Detect which cell encompasses the target text, then output its [X, Y] center coordinate. 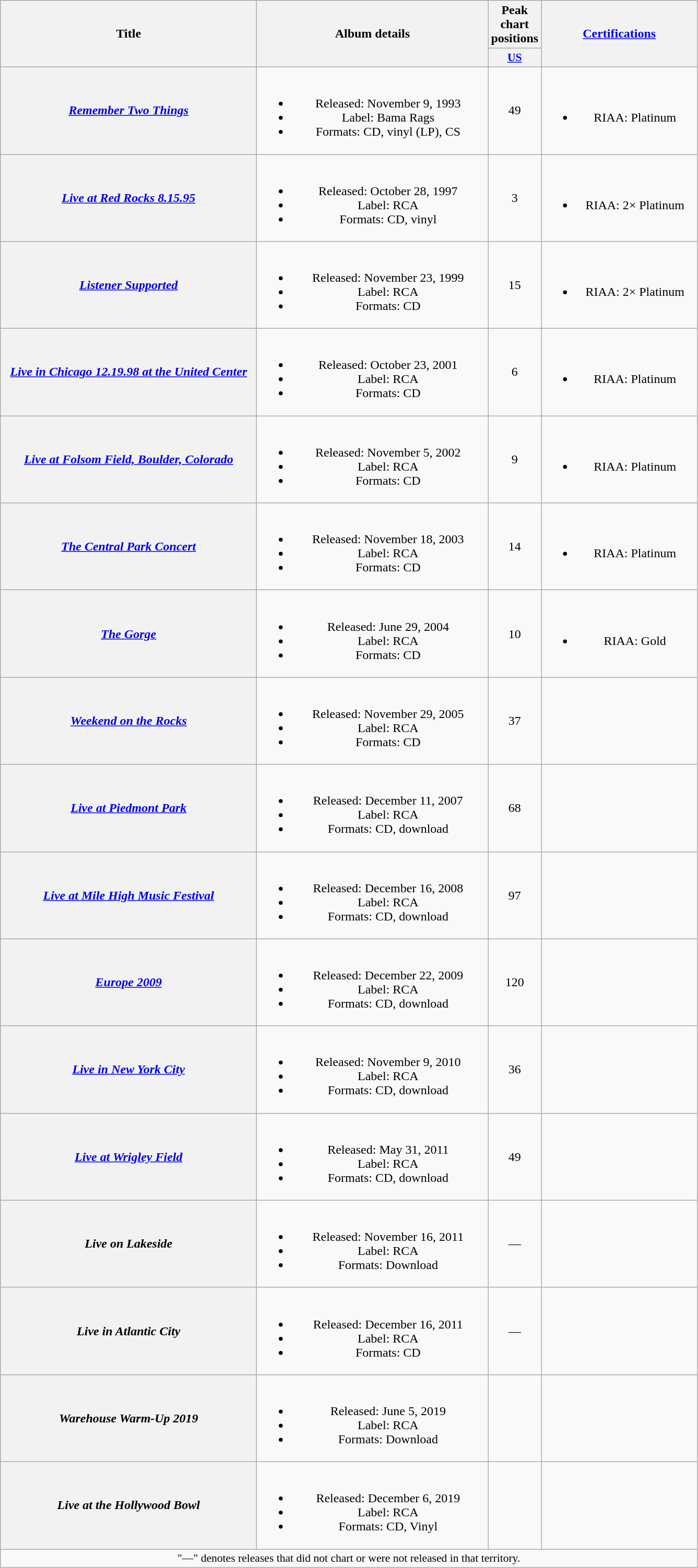
Released: November 16, 2011Label: RCAFormats: Download [373, 1244]
36 [515, 1070]
Live in Atlantic City [128, 1331]
3 [515, 198]
RIAA: Gold [619, 633]
Peak chart positions [515, 25]
Live at the Hollywood Bowl [128, 1505]
Live in Chicago 12.19.98 at the United Center [128, 373]
Released: June 29, 2004Label: RCAFormats: CD [373, 633]
Warehouse Warm-Up 2019 [128, 1418]
Live in New York City [128, 1070]
120 [515, 982]
Title [128, 34]
Live on Lakeside [128, 1244]
Album details [373, 34]
Live at Mile High Music Festival [128, 895]
Live at Folsom Field, Boulder, Colorado [128, 459]
Europe 2009 [128, 982]
Released: November 18, 2003Label: RCAFormats: CD [373, 547]
Weekend on the Rocks [128, 721]
Released: December 16, 2008Label: RCAFormats: CD, download [373, 895]
97 [515, 895]
Released: June 5, 2019Label: RCAFormats: Download [373, 1418]
US [515, 58]
Live at Red Rocks 8.15.95 [128, 198]
Released: November 23, 1999Label: RCAFormats: CD [373, 285]
37 [515, 721]
Released: November 5, 2002Label: RCAFormats: CD [373, 459]
Listener Supported [128, 285]
68 [515, 808]
6 [515, 373]
The Gorge [128, 633]
9 [515, 459]
Released: October 28, 1997Label: RCAFormats: CD, vinyl [373, 198]
Remember Two Things [128, 111]
Released: May 31, 2011Label: RCAFormats: CD, download [373, 1156]
The Central Park Concert [128, 547]
Released: December 6, 2019Label: RCAFormats: CD, Vinyl [373, 1505]
Certifications [619, 34]
"—" denotes releases that did not chart or were not released in that territory. [349, 1558]
Released: November 9, 2010Label: RCAFormats: CD, download [373, 1070]
14 [515, 547]
10 [515, 633]
Released: December 11, 2007Label: RCAFormats: CD, download [373, 808]
Released: November 29, 2005Label: RCAFormats: CD [373, 721]
Live at Wrigley Field [128, 1156]
Released: October 23, 2001Label: RCAFormats: CD [373, 373]
Released: November 9, 1993Label: Bama RagsFormats: CD, vinyl (LP), CS [373, 111]
Live at Piedmont Park [128, 808]
15 [515, 285]
Released: December 16, 2011Label: RCAFormats: CD [373, 1331]
Released: December 22, 2009Label: RCAFormats: CD, download [373, 982]
